Output the [x, y] coordinate of the center of the cell containing the given text.  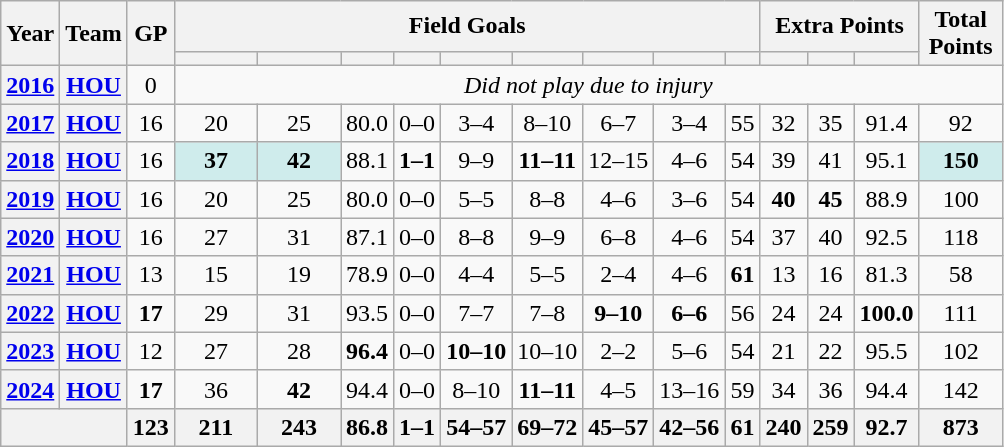
34 [784, 389]
2017 [30, 123]
87.1 [368, 237]
58 [960, 275]
111 [960, 313]
15 [216, 275]
2023 [30, 351]
Team [94, 34]
45–57 [618, 427]
Extra Points [840, 26]
240 [784, 427]
2–4 [618, 275]
19 [298, 275]
7–7 [476, 313]
95.1 [886, 161]
92 [960, 123]
873 [960, 427]
88.9 [886, 199]
Year [30, 34]
12–15 [618, 161]
142 [960, 389]
2016 [30, 85]
2019 [30, 199]
Total Points [960, 34]
259 [830, 427]
41 [830, 161]
54–57 [476, 427]
35 [830, 123]
6–6 [690, 313]
59 [742, 389]
95.5 [886, 351]
2022 [30, 313]
100.0 [886, 313]
55 [742, 123]
6–8 [618, 237]
4–4 [476, 275]
56 [742, 313]
0 [150, 85]
2020 [30, 237]
92.7 [886, 427]
92.5 [886, 237]
2024 [30, 389]
Field Goals [467, 26]
42–56 [690, 427]
102 [960, 351]
5–6 [690, 351]
6–7 [618, 123]
9–10 [618, 313]
96.4 [368, 351]
7–8 [548, 313]
2018 [30, 161]
211 [216, 427]
93.5 [368, 313]
118 [960, 237]
12 [150, 351]
69–72 [548, 427]
28 [298, 351]
45 [830, 199]
21 [784, 351]
150 [960, 161]
4–5 [618, 389]
2–2 [618, 351]
39 [784, 161]
123 [150, 427]
2021 [30, 275]
29 [216, 313]
91.4 [886, 123]
Did not play due to injury [588, 85]
32 [784, 123]
78.9 [368, 275]
100 [960, 199]
81.3 [886, 275]
86.8 [368, 427]
22 [830, 351]
3–6 [690, 199]
GP [150, 34]
88.1 [368, 161]
243 [298, 427]
13–16 [690, 389]
